Locate the cell with the specified text and output its [X, Y] center coordinate. 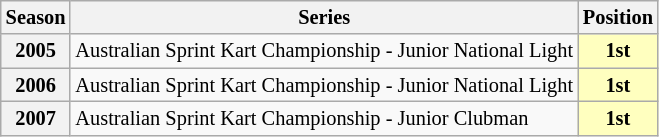
Season [36, 17]
Position [618, 17]
2005 [36, 51]
2006 [36, 85]
2007 [36, 118]
Australian Sprint Kart Championship - Junior Clubman [324, 118]
Series [324, 17]
